Extract the (X, Y) coordinate from the center of the cell holding the provided text.  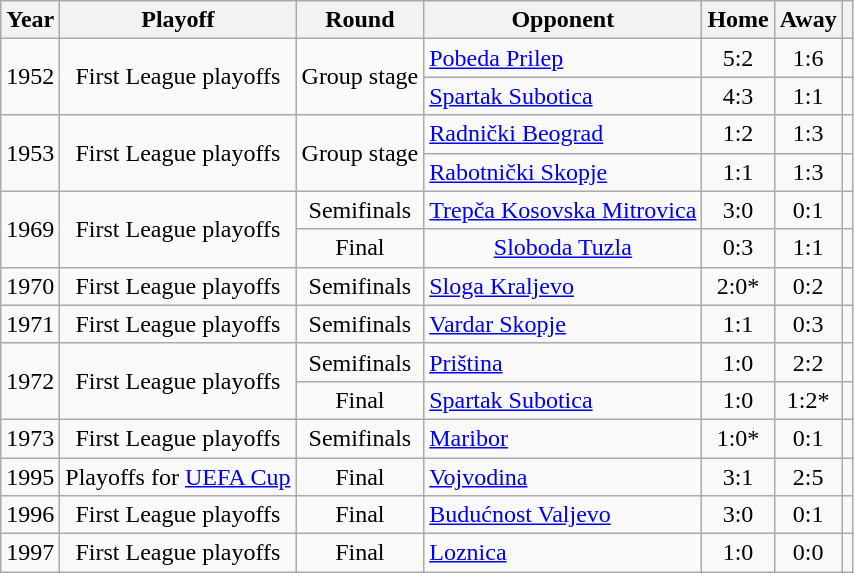
1995 (30, 477)
1972 (30, 381)
Round (360, 20)
4:3 (738, 96)
Away (808, 20)
1970 (30, 286)
3:1 (738, 477)
Radnički Beograd (563, 134)
Vardar Skopje (563, 324)
1:6 (808, 58)
1953 (30, 153)
Opponent (563, 20)
2:5 (808, 477)
1:0* (738, 438)
1:2* (808, 400)
Trepča Kosovska Mitrovica (563, 210)
Budućnost Valjevo (563, 515)
1996 (30, 515)
Pobeda Prilep (563, 58)
Maribor (563, 438)
Vojvodina (563, 477)
1952 (30, 77)
0:0 (808, 553)
0:2 (808, 286)
Year (30, 20)
5:2 (738, 58)
Playoff (178, 20)
1997 (30, 553)
2:0* (738, 286)
Playoffs for UEFA Cup (178, 477)
1971 (30, 324)
Rabotnički Skopje (563, 172)
Priština (563, 362)
1:2 (738, 134)
2:2 (808, 362)
1969 (30, 229)
Loznica (563, 553)
1973 (30, 438)
Home (738, 20)
Sloga Kraljevo (563, 286)
Sloboda Tuzla (563, 248)
